Search for the cell housing the specified text and yield its [x, y] center coordinate. 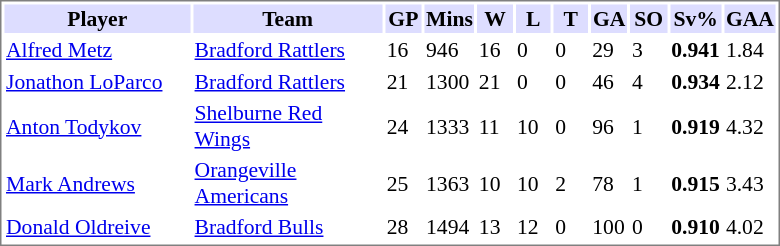
1300 [450, 82]
25 [403, 183]
4.32 [750, 126]
Mark Andrews [97, 183]
Mins [450, 18]
2 [571, 183]
24 [403, 126]
1.84 [750, 50]
Anton Todykov [97, 126]
96 [610, 126]
78 [610, 183]
12 [534, 227]
Donald Oldreive [97, 227]
1363 [450, 183]
SO [649, 18]
0.934 [696, 82]
GP [403, 18]
Player [97, 18]
4 [649, 82]
946 [450, 50]
0.915 [696, 183]
46 [610, 82]
Jonathon LoParco [97, 82]
Shelburne Red Wings [288, 126]
28 [403, 227]
0.910 [696, 227]
4.02 [750, 227]
Bradford Bulls [288, 227]
29 [610, 50]
2.12 [750, 82]
3.43 [750, 183]
W [494, 18]
GA [610, 18]
Alfred Metz [97, 50]
T [571, 18]
L [534, 18]
Sv% [696, 18]
13 [494, 227]
1333 [450, 126]
GAA [750, 18]
Team [288, 18]
Orangeville Americans [288, 183]
100 [610, 227]
11 [494, 126]
1494 [450, 227]
0.919 [696, 126]
0.941 [696, 50]
3 [649, 50]
